Extract the [x, y] coordinate from the center of the cell holding the provided text.  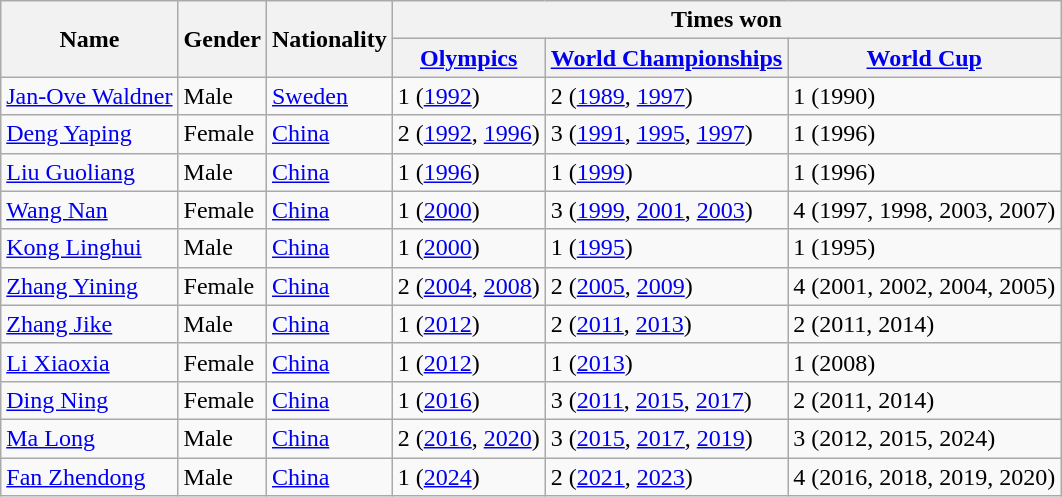
Times won [726, 20]
3 (2011, 2015, 2017) [666, 400]
Ding Ning [90, 400]
Olympics [468, 58]
2 (2021, 2023) [666, 477]
2 (1989, 1997) [666, 96]
Wang Nan [90, 210]
1 (1992) [468, 96]
2 (2004, 2008) [468, 286]
Deng Yaping [90, 134]
Name [90, 39]
Zhang Yining [90, 286]
3 (1991, 1995, 1997) [666, 134]
1 (2016) [468, 400]
1 (1999) [666, 172]
1 (2008) [924, 362]
Liu Guoliang [90, 172]
3 (2015, 2017, 2019) [666, 438]
Sweden [329, 96]
2 (2005, 2009) [666, 286]
2 (2011, 2013) [666, 324]
3 (1999, 2001, 2003) [666, 210]
4 (2001, 2002, 2004, 2005) [924, 286]
3 (2012, 2015, 2024) [924, 438]
Gender [222, 39]
1 (2024) [468, 477]
Zhang Jike [90, 324]
World Championships [666, 58]
World Cup [924, 58]
2 (1992, 1996) [468, 134]
1 (1990) [924, 96]
Jan-Ove Waldner [90, 96]
Ma Long [90, 438]
Kong Linghui [90, 248]
1 (2013) [666, 362]
Li Xiaoxia [90, 362]
4 (1997, 1998, 2003, 2007) [924, 210]
4 (2016, 2018, 2019, 2020) [924, 477]
2 (2016, 2020) [468, 438]
Fan Zhendong [90, 477]
Nationality [329, 39]
